Output the [X, Y] coordinate of the center of the cell containing the given text.  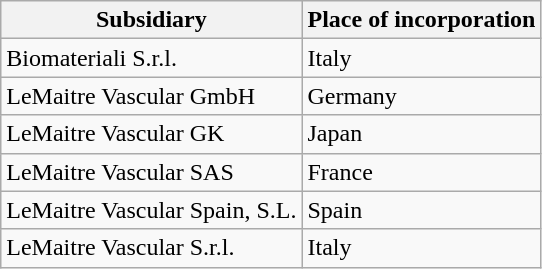
Biomateriali S.r.l. [152, 58]
LeMaitre Vascular SAS [152, 172]
Subsidiary [152, 20]
Spain [422, 210]
LeMaitre Vascular GK [152, 134]
Japan [422, 134]
Place of incorporation [422, 20]
Germany [422, 96]
LeMaitre Vascular S.r.l. [152, 248]
France [422, 172]
LeMaitre Vascular GmbH [152, 96]
LeMaitre Vascular Spain, S.L. [152, 210]
